Pinpoint the cell where the given text exists, returning its (x, y) midpoint coordinate. 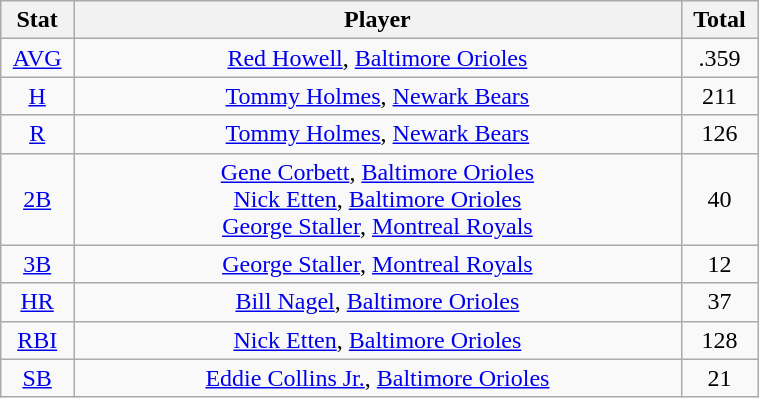
126 (719, 134)
211 (719, 96)
Total (719, 20)
21 (719, 378)
Eddie Collins Jr., Baltimore Orioles (378, 378)
H (38, 96)
12 (719, 264)
128 (719, 340)
Nick Etten, Baltimore Orioles (378, 340)
AVG (38, 58)
2B (38, 199)
Bill Nagel, Baltimore Orioles (378, 302)
Red Howell, Baltimore Orioles (378, 58)
Gene Corbett, Baltimore Orioles Nick Etten, Baltimore Orioles George Staller, Montreal Royals (378, 199)
40 (719, 199)
Stat (38, 20)
37 (719, 302)
RBI (38, 340)
Player (378, 20)
.359 (719, 58)
SB (38, 378)
HR (38, 302)
3B (38, 264)
R (38, 134)
George Staller, Montreal Royals (378, 264)
